Extract the [X, Y] coordinate from the center of the cell holding the provided text.  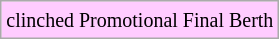
clinched Promotional Final Berth [140, 20]
